Provide the (X, Y) coordinate of the cell's center where the given text is located.  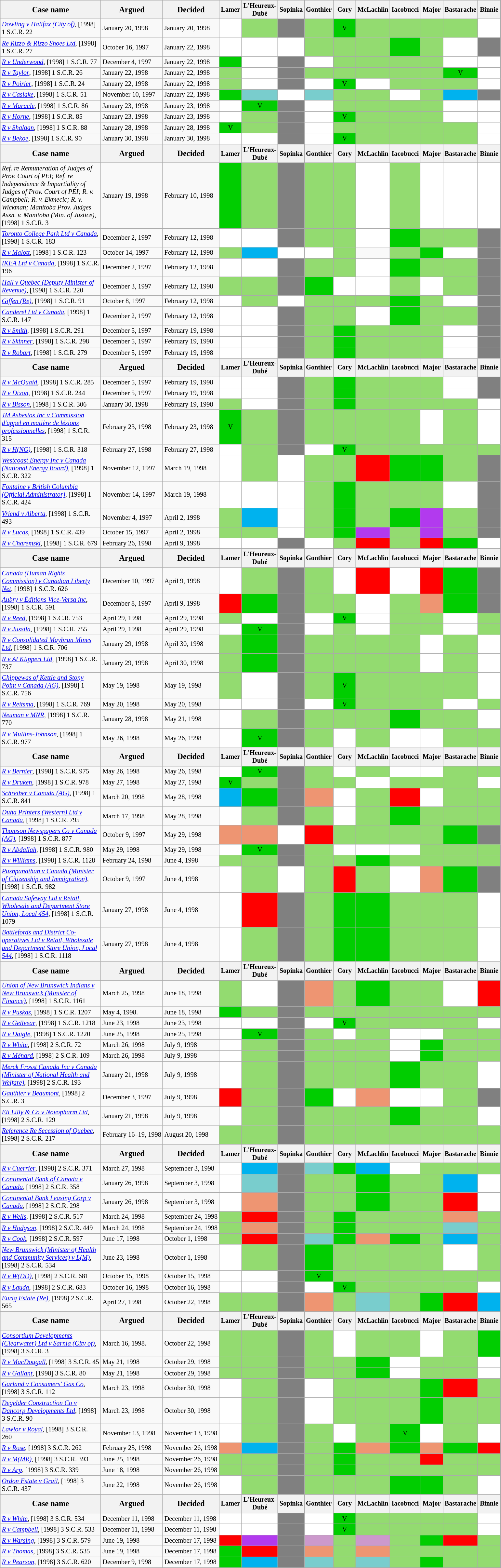
R v Consolidated Maybrun Mines Ltd, [1998] 1 S.C.R. 706 (51, 644)
Canderel Ltd v Canada, [1998] 1 S.C.R. 147 (51, 316)
Re Rizzo & Rizzo Shoes Ltd, [1998] 1 S.C.R. 27 (51, 47)
Fontaine v British Columbia (Official Administrator), [1998] 1 S.C.R. 424 (51, 495)
February 26, 1998 (132, 543)
June 17, 1998 (132, 1239)
R v Daigle, [1998] 1 S.C.R. 1220 (51, 1034)
R v Cook, [1998] 2 S.C.R. 597 (51, 1239)
R v Pearson, [1998] 3 S.C.R. 620 (51, 1562)
R v Malott, [1998] 1 S.C.R. 123 (51, 253)
Aubry v Éditions Vice-Versa inc, [1998] 1 S.C.R. 591 (51, 603)
October 15, 1997 (132, 532)
R v Hodgson, [1998] 2 S.C.R. 449 (51, 1228)
Canada Safeway Ltd v Retail, Wholesale and Department Store Union, Local 454, [1998] 1 S.C.R. 1079 (51, 910)
R v Dixon, [1998] 1 S.C.R. 244 (51, 393)
Battlefords and District Co-operatives Ltd v Retail, Wholesale and Department Store Union, Local 544, [1998] 1 S.C.R. 1118 (51, 944)
Duha Printers (Western) Ltd v Canada, [1998] 1 S.C.R. 795 (51, 816)
R v Ménard, [1998] 2 S.C.R. 109 (51, 1056)
Canada (Human Rights Commission) v Canadian Liberty Net, [1998] 1 S.C.R. 626 (51, 581)
May 4, 1998. (132, 1012)
March 16, 1998. (132, 1344)
March 20, 1998 (132, 797)
Neuman v MNR, [1998] 1 S.C.R. 770 (51, 719)
Garland v Consumers' Gas Co, [1998] 3 S.C.R. 112 (51, 1388)
October 16, 1997 (132, 47)
R v Caslake, [1998] 1 S.C.R. 51 (51, 95)
R v Robart, [1998] 1 S.C.R. 279 (51, 353)
June 22, 1998 (132, 1485)
December 8, 1997 (132, 603)
R v Campbell, [1998] 3 S.C.R. 533 (51, 1529)
R v Thomas, [1998] 3 S.C.R. 535 (51, 1551)
R v Poirier, [1998] 1 S.C.R. 24 (51, 84)
R v M(MR), [1998] 3 S.C.R. 393 (51, 1459)
R v Lucas, [1998] 1 S.C.R. 439 (51, 532)
R v Al Klippert Ltd, [1998] 1 S.C.R. 737 (51, 663)
November 12, 1997 (132, 468)
R v Jussila, [1998] 1 S.C.R. 755 (51, 629)
R v H(NG), [1998] 1 S.C.R. 318 (51, 449)
Reference Re Secession of Quebec, [1998] 2 S.C.R. 217 (51, 1135)
R v Wells, [1998] 2 S.C.R. 517 (51, 1217)
R v Smith, [1998] 1 S.C.R. 291 (51, 331)
Gauthier v Beaumont, [1998] 2 S.C.R. 3 (51, 1097)
Eli Lilly & Co v Novopharm Ltd, [1998] 2 S.C.R. 129 (51, 1116)
February 25, 1998 (132, 1448)
Union of New Brunswick Indians v New Brunswick (Minister of Finance), [1998] 1 S.C.R. 1161 (51, 993)
R v Gellvear, [1998] 1 S.C.R. 1218 (51, 1023)
February 16–19, 1998 (132, 1135)
Westcoast Energy Inc v Canada (National Energy Board), [1998] 1 S.C.R. 322 (51, 468)
New Brunswick (Minister of Health and Community Services) v L(M), [1998] 2 S.C.R. 534 (51, 1257)
R v Puskas, [1998] 1 S.C.R. 1207 (51, 1012)
March 27, 1998 (132, 1168)
Chippewas of Kettle and Stony Point v Canada (AG), [1998] 1 S.C.R. 756 (51, 686)
R v Williams, [1998] 1 S.C.R. 1128 (51, 861)
Consortium Developments (Clearwater) Ltd v Sarnia (City of), [1998] 3 S.C.R. 3 (51, 1344)
R v Bekoe, [1998] 1 S.C.R. 90 (51, 139)
R v Horne, [1998] 1 S.C.R. 85 (51, 117)
December 4, 1997 (132, 62)
Toronto College Park Ltd v Canada, [1998] 1 S.C.R. 183 (51, 238)
Continental Bank of Canada v Canada, [1998] 2 S.C.R. 358 (51, 1183)
R v Underwood, [1998] 1 S.C.R. 77 (51, 62)
November 10, 1997 (132, 95)
R v Shalaan, [1998] 1 S.C.R. 88 (51, 127)
January 19, 1998 (132, 195)
Pushpanathan v Canada (Minister of Citizenship and Immigration), [1998] 1 S.C.R. 982 (51, 879)
R v Reitsma, [1998] 1 S.C.R. 769 (51, 704)
February 10, 1998 (191, 195)
R v Mullins-Johnson, [1998] 1 S.C.R. 977 (51, 738)
March 17, 1998 (132, 816)
February 24, 1998 (132, 861)
IKEA Ltd v Canada, [1998] 1 S.C.R. 196 (51, 267)
Continental Bank Leasing Corp v Canada, [1998] 2 S.C.R. 298 (51, 1202)
R v Bisson, [1998] 1 S.C.R. 306 (51, 404)
R v McQuaid, [1998] 1 S.C.R. 285 (51, 382)
R v Druken, [1998] 1 S.C.R. 978 (51, 783)
March 25, 1998 (132, 993)
R v Cuerrier, [1998] 2 S.C.R. 371 (51, 1168)
JM Asbestos Inc v Commission d'appel en matière de lésions professionnelles, [1998] 1 S.C.R. 315 (51, 427)
April 27, 1998 (132, 1302)
R v White, [1998] 3 S.C.R. 534 (51, 1519)
R v Reed, [1998] 1 S.C.R. 753 (51, 618)
October 8, 1997 (132, 301)
R v Gallant, [1998] 3 S.C.R. 80 (51, 1373)
December 9, 1998 (132, 1562)
Vriend v Alberta, [1998] 1 S.C.R. 493 (51, 517)
Degelder Construction Co v Dancorp Developments Ltd, [1998] 3 S.C.R. 90 (51, 1411)
Ordon Estate v Grail, [1998] 3 S.C.R. 437 (51, 1485)
R v Rose, [1998] 3 S.C.R. 262 (51, 1448)
R v Abdallah, [1998] 1 S.C.R. 980 (51, 850)
December 10, 1997 (132, 581)
Hall v Quebec (Deputy Minister of Revenue), [1998] 1 S.C.R. 220 (51, 286)
R v Maracle, [1998] 1 S.C.R. 86 (51, 106)
R v Taylor, [1998] 1 S.C.R. 26 (51, 73)
November 4, 1997 (132, 517)
R v Skinner, [1998] 1 S.C.R. 298 (51, 342)
R v Arp, [1998] 3 S.C.R. 339 (51, 1470)
October 14, 1997 (132, 253)
R v White, [1998] 2 S.C.R. 72 (51, 1045)
Giffen (Re), [1998] 1 S.C.R. 91 (51, 301)
R v Lauda, [1998] 2 S.C.R. 683 (51, 1287)
R v MacDougall, [1998] 3 S.C.R. 45 (51, 1362)
R v Warsing, [1998] 3 S.C.R. 579 (51, 1540)
R v Charemski, [1998] 1 S.C.R. 679 (51, 543)
R v W(DD), [1998] 2 S.C.R. 681 (51, 1276)
Dowling v Halifax (City of), [1998] 1 S.C.R. 22 (51, 28)
November 14, 1997 (132, 495)
Merck Frosst Canada Inc v Canada (Minister of National Health and Welfare), [1998] 2 S.C.R. 193 (51, 1075)
Eurig Estate (Re), [1998] 2 S.C.R. 565 (51, 1302)
Schreiber v Canada (AG), [1998] 1 S.C.R. 841 (51, 797)
Lawlor v Royal, [1998] 3 S.C.R. 260 (51, 1433)
Thomson Newspapers Co v Canada (AG), [1998] 1 S.C.R. 877 (51, 835)
R v Bernier, [1998] 1 S.C.R. 975 (51, 771)
August 20, 1998 (191, 1135)
